Locate the cell with the specified text and output its [x, y] center coordinate. 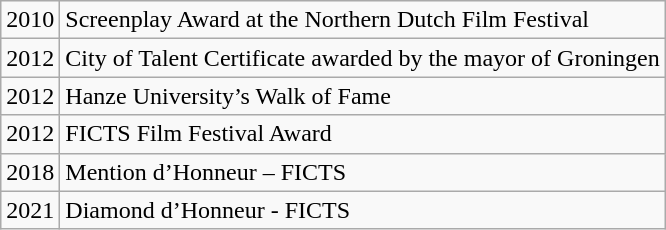
Screenplay Award at the Northern Dutch Film Festival [362, 20]
Mention d’Honneur – FICTS [362, 172]
FICTS Film Festival Award [362, 134]
Diamond d’Honneur - FICTS [362, 210]
2021 [30, 210]
2010 [30, 20]
Hanze University’s Walk of Fame [362, 96]
City of Talent Certificate awarded by the mayor of Groningen [362, 58]
2018 [30, 172]
